From the cell containing the given text, extract its center point as (x, y) coordinate. 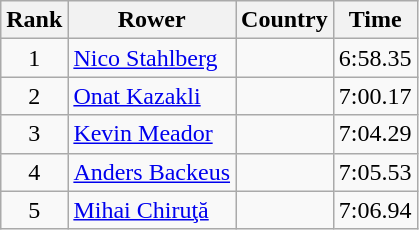
6:58.35 (375, 58)
Mihai Chiruţă (152, 210)
1 (34, 58)
5 (34, 210)
3 (34, 134)
Anders Backeus (152, 172)
7:04.29 (375, 134)
7:06.94 (375, 210)
4 (34, 172)
Time (375, 20)
Nico Stahlberg (152, 58)
Kevin Meador (152, 134)
Onat Kazakli (152, 96)
Country (285, 20)
Rower (152, 20)
Rank (34, 20)
7:05.53 (375, 172)
7:00.17 (375, 96)
2 (34, 96)
